Pinpoint the cell where the given text exists, returning its (X, Y) midpoint coordinate. 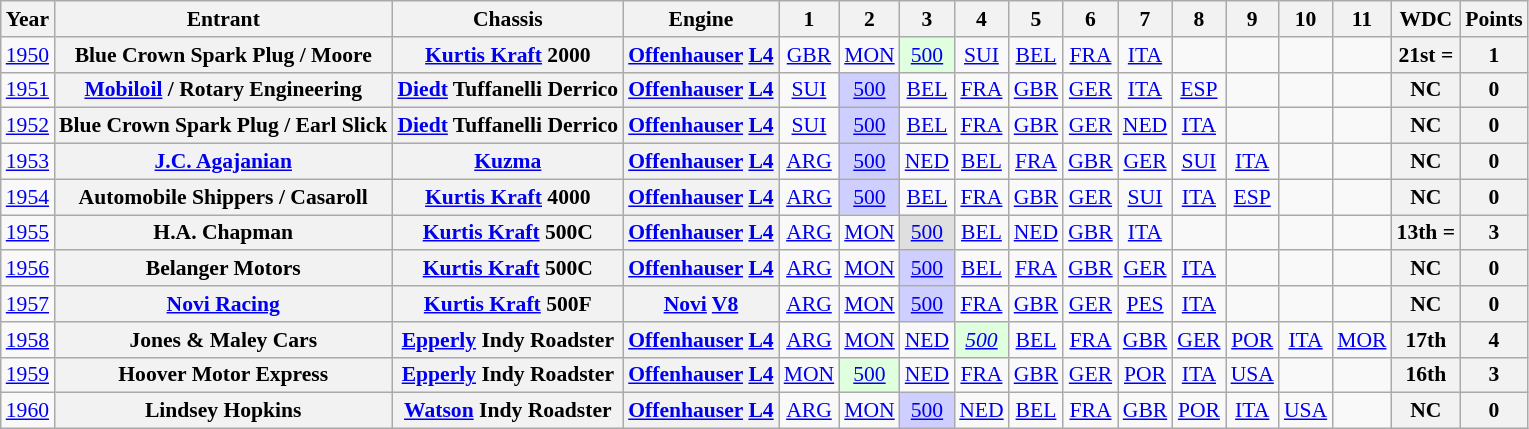
1954 (28, 197)
Mobiloil / Rotary Engineering (223, 90)
1952 (28, 126)
17th (1426, 340)
Watson Indy Roadster (508, 411)
Entrant (223, 19)
H.A. Chapman (223, 233)
MOR (1362, 340)
Engine (700, 19)
1960 (28, 411)
Novi V8 (700, 304)
Year (28, 19)
WDC (1426, 19)
Kurtis Kraft 500F (508, 304)
5 (1036, 19)
7 (1146, 19)
Points (1494, 19)
Jones & Maley Cars (223, 340)
16th (1426, 375)
1956 (28, 269)
Blue Crown Spark Plug / Earl Slick (223, 126)
J.C. Agajanian (223, 162)
Kurtis Kraft 2000 (508, 55)
9 (1252, 19)
10 (1306, 19)
11 (1362, 19)
Chassis (508, 19)
13th = (1426, 233)
1958 (28, 340)
6 (1090, 19)
1951 (28, 90)
1950 (28, 55)
1957 (28, 304)
Blue Crown Spark Plug / Moore (223, 55)
Lindsey Hopkins (223, 411)
Kurtis Kraft 4000 (508, 197)
1955 (28, 233)
Kuzma (508, 162)
Hoover Motor Express (223, 375)
1953 (28, 162)
8 (1198, 19)
Belanger Motors (223, 269)
2 (870, 19)
21st = (1426, 55)
1959 (28, 375)
Automobile Shippers / Casaroll (223, 197)
PES (1146, 304)
Novi Racing (223, 304)
